Output the [X, Y] coordinate of the center of the cell containing the given text.  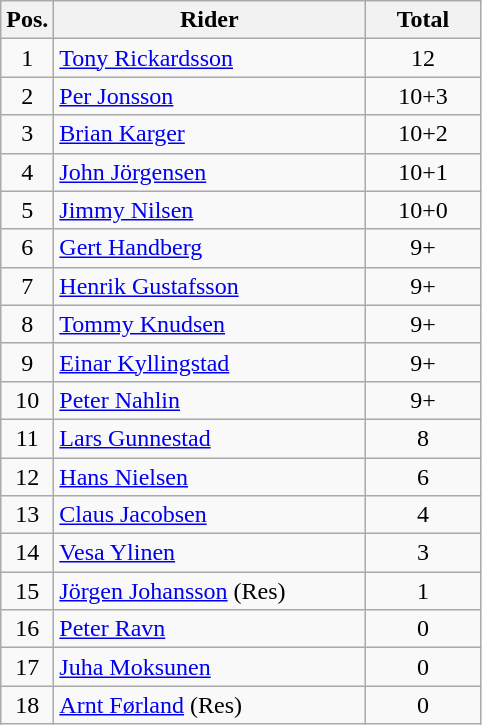
Tommy Knudsen [210, 324]
2 [28, 96]
7 [28, 286]
John Jörgensen [210, 172]
Arnt Førland (Res) [210, 705]
Pos. [28, 20]
Jimmy Nilsen [210, 210]
9 [28, 362]
5 [28, 210]
Gert Handberg [210, 248]
10 [28, 400]
11 [28, 438]
Brian Karger [210, 134]
Claus Jacobsen [210, 515]
15 [28, 591]
Jörgen Johansson (Res) [210, 591]
Total [423, 20]
Henrik Gustafsson [210, 286]
Juha Moksunen [210, 667]
Einar Kyllingstad [210, 362]
Lars Gunnestad [210, 438]
10+3 [423, 96]
10+2 [423, 134]
18 [28, 705]
Peter Ravn [210, 629]
16 [28, 629]
Rider [210, 20]
17 [28, 667]
10+0 [423, 210]
Peter Nahlin [210, 400]
Hans Nielsen [210, 477]
Tony Rickardsson [210, 58]
Vesa Ylinen [210, 553]
13 [28, 515]
14 [28, 553]
Per Jonsson [210, 96]
10+1 [423, 172]
